Locate the cell with the specified text and output its (x, y) center coordinate. 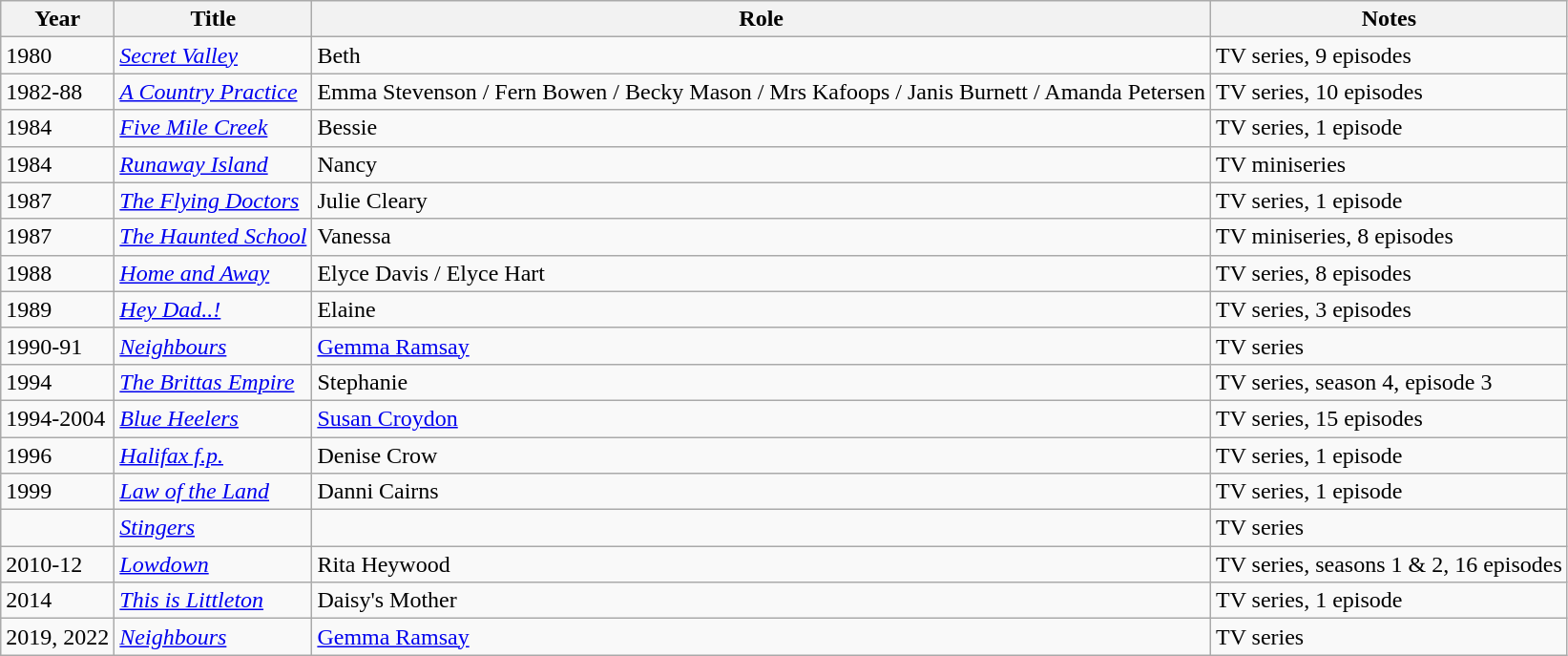
TV series, 9 episodes (1389, 55)
Elaine (762, 309)
Emma Stevenson / Fern Bowen / Becky Mason / Mrs Kafoops / Janis Burnett / Amanda Petersen (762, 92)
Runaway Island (214, 164)
Role (762, 19)
Hey Dad..! (214, 309)
The Haunted School (214, 237)
2019, 2022 (57, 637)
Susan Croydon (762, 418)
Blue Heelers (214, 418)
1990-91 (57, 346)
2010-12 (57, 564)
Daisy's Mother (762, 601)
Rita Heywood (762, 564)
1999 (57, 492)
Year (57, 19)
TV series, season 4, episode 3 (1389, 382)
Five Mile Creek (214, 128)
Vanessa (762, 237)
The Brittas Empire (214, 382)
TV series, 3 episodes (1389, 309)
TV series, seasons 1 & 2, 16 episodes (1389, 564)
Danni Cairns (762, 492)
Denise Crow (762, 455)
Title (214, 19)
Home and Away (214, 273)
The Flying Doctors (214, 201)
TV miniseries (1389, 164)
Notes (1389, 19)
Stingers (214, 528)
Bessie (762, 128)
1989 (57, 309)
1988 (57, 273)
TV series, 15 episodes (1389, 418)
Beth (762, 55)
TV series, 10 episodes (1389, 92)
Elyce Davis / Elyce Hart (762, 273)
1980 (57, 55)
1996 (57, 455)
A Country Practice (214, 92)
2014 (57, 601)
1982-88 (57, 92)
Lowdown (214, 564)
TV series, 8 episodes (1389, 273)
Julie Cleary (762, 201)
Nancy (762, 164)
Halifax f.p. (214, 455)
1994 (57, 382)
This is Littleton (214, 601)
1994-2004 (57, 418)
TV miniseries, 8 episodes (1389, 237)
Law of the Land (214, 492)
Stephanie (762, 382)
Secret Valley (214, 55)
